Find where the given text appears and provide that cell's center as [X, Y] coordinate. 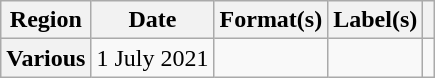
Region [46, 20]
Date [152, 20]
1 July 2021 [152, 58]
Various [46, 58]
Label(s) [376, 20]
Format(s) [271, 20]
